Identify which cell holds the provided text, then report its (X, Y) central coordinate. 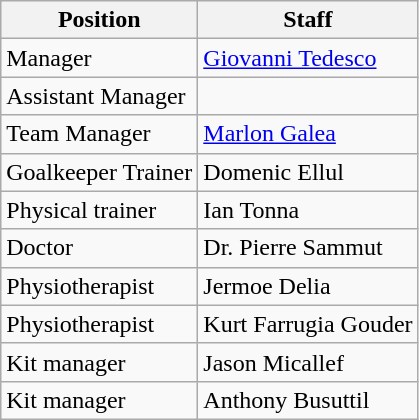
Staff (308, 20)
Kurt Farrugia Gouder (308, 324)
Physical trainer (100, 210)
Doctor (100, 248)
Marlon Galea (308, 134)
Anthony Busuttil (308, 400)
Giovanni Tedesco (308, 58)
Domenic Ellul (308, 172)
Manager (100, 58)
Team Manager (100, 134)
Ian Tonna (308, 210)
Jason Micallef (308, 362)
Assistant Manager (100, 96)
Position (100, 20)
Jermoe Delia (308, 286)
Goalkeeper Trainer (100, 172)
Dr. Pierre Sammut (308, 248)
